Pinpoint the cell where the given text exists, returning its (X, Y) midpoint coordinate. 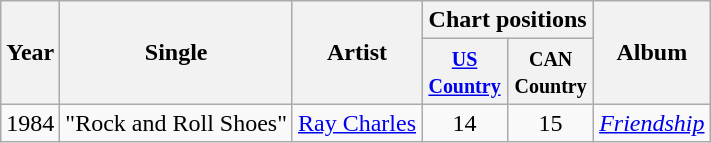
14 (465, 123)
"Rock and Roll Shoes" (176, 123)
Single (176, 52)
Year (30, 52)
Chart positions (508, 20)
Album (652, 52)
15 (551, 123)
Friendship (652, 123)
1984 (30, 123)
Artist (356, 52)
CAN Country (551, 72)
US Country (465, 72)
Ray Charles (356, 123)
